For the text-containing cell, return its midpoint in (x, y) coordinate format. 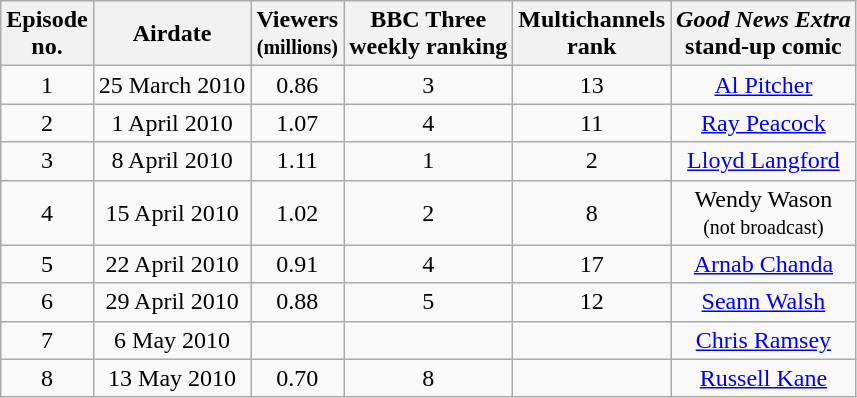
0.88 (298, 302)
Good News Extrastand-up comic (764, 34)
11 (592, 123)
Ray Peacock (764, 123)
29 April 2010 (172, 302)
0.70 (298, 378)
25 March 2010 (172, 85)
7 (47, 340)
0.91 (298, 264)
1.02 (298, 212)
1.07 (298, 123)
Arnab Chanda (764, 264)
13 May 2010 (172, 378)
Russell Kane (764, 378)
Episodeno. (47, 34)
Airdate (172, 34)
22 April 2010 (172, 264)
BBC Threeweekly ranking (428, 34)
12 (592, 302)
8 April 2010 (172, 161)
1 April 2010 (172, 123)
Lloyd Langford (764, 161)
Chris Ramsey (764, 340)
Wendy Wason(not broadcast) (764, 212)
0.86 (298, 85)
Multichannelsrank (592, 34)
15 April 2010 (172, 212)
13 (592, 85)
Viewers(millions) (298, 34)
17 (592, 264)
6 May 2010 (172, 340)
Al Pitcher (764, 85)
Seann Walsh (764, 302)
6 (47, 302)
1.11 (298, 161)
